Pinpoint the cell where the given text exists, returning its [X, Y] midpoint coordinate. 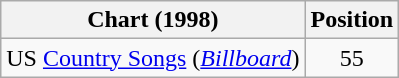
US Country Songs (Billboard) [153, 58]
Position [352, 20]
Chart (1998) [153, 20]
55 [352, 58]
